Find where the given text appears and provide that cell's center as (x, y) coordinate. 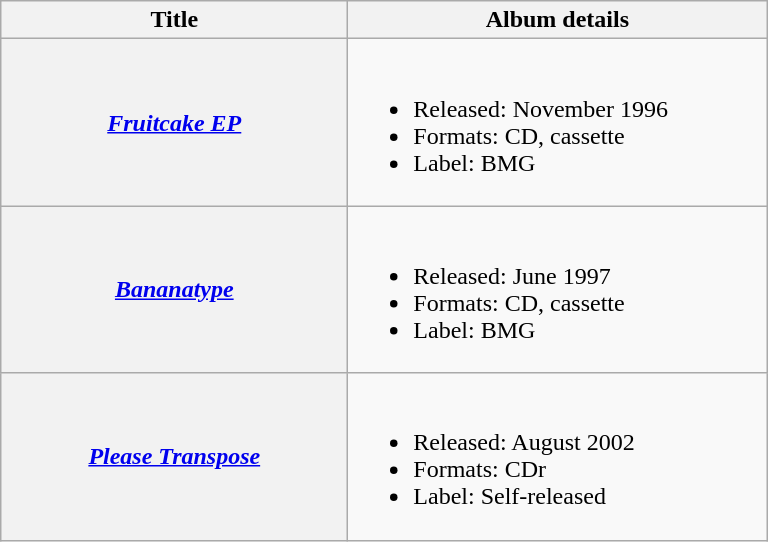
Bananatype (174, 290)
Released: June 1997Formats: CD, cassetteLabel: BMG (558, 290)
Released: August 2002Formats: CDrLabel: Self-released (558, 456)
Please Transpose (174, 456)
Album details (558, 20)
Released: November 1996Formats: CD, cassetteLabel: BMG (558, 122)
Title (174, 20)
Fruitcake EP (174, 122)
